Find where the given text appears and provide that cell's center as [X, Y] coordinate. 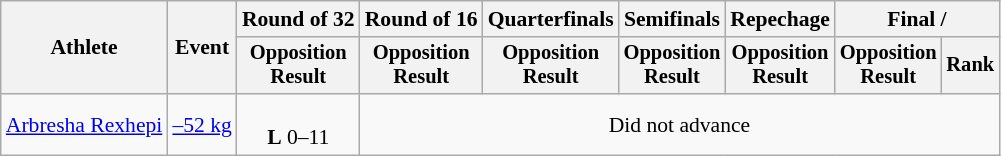
Rank [970, 66]
Repechage [780, 19]
Arbresha Rexhepi [84, 124]
Athlete [84, 48]
Event [202, 48]
Final / [917, 19]
Quarterfinals [551, 19]
L 0–11 [298, 124]
Round of 32 [298, 19]
Did not advance [680, 124]
Semifinals [672, 19]
–52 kg [202, 124]
Round of 16 [422, 19]
